Detect which cell encompasses the target text, then output its (X, Y) center coordinate. 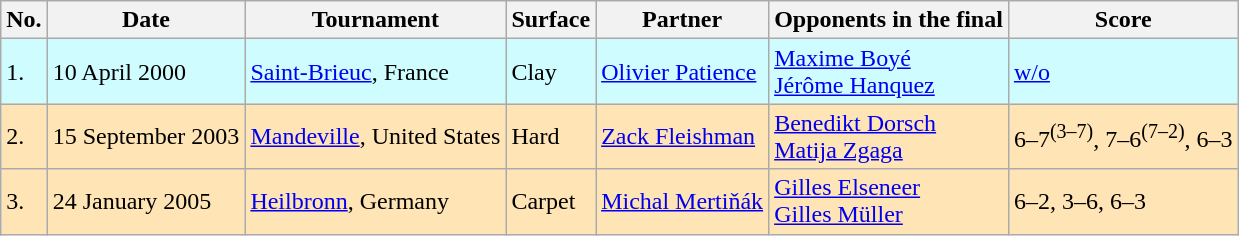
6–2, 3–6, 6–3 (1123, 202)
Michal Mertiňák (682, 202)
Date (146, 20)
Mandeville, United States (376, 136)
1. (24, 72)
No. (24, 20)
Partner (682, 20)
3. (24, 202)
w/o (1123, 72)
Hard (551, 136)
Carpet (551, 202)
Surface (551, 20)
Tournament (376, 20)
2. (24, 136)
Saint-Brieuc, France (376, 72)
Opponents in the final (889, 20)
Heilbronn, Germany (376, 202)
15 September 2003 (146, 136)
10 April 2000 (146, 72)
Olivier Patience (682, 72)
Score (1123, 20)
24 January 2005 (146, 202)
Zack Fleishman (682, 136)
6–7(3–7), 7–6(7–2), 6–3 (1123, 136)
Clay (551, 72)
Maxime Boyé Jérôme Hanquez (889, 72)
Gilles Elseneer Gilles Müller (889, 202)
Benedikt Dorsch Matija Zgaga (889, 136)
